Return (X, Y) of the center of cell containing provided text 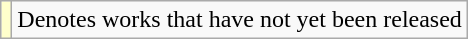
Denotes works that have not yet been released (240, 20)
